Provide the (X, Y) coordinate of the cell's center where the given text is located.  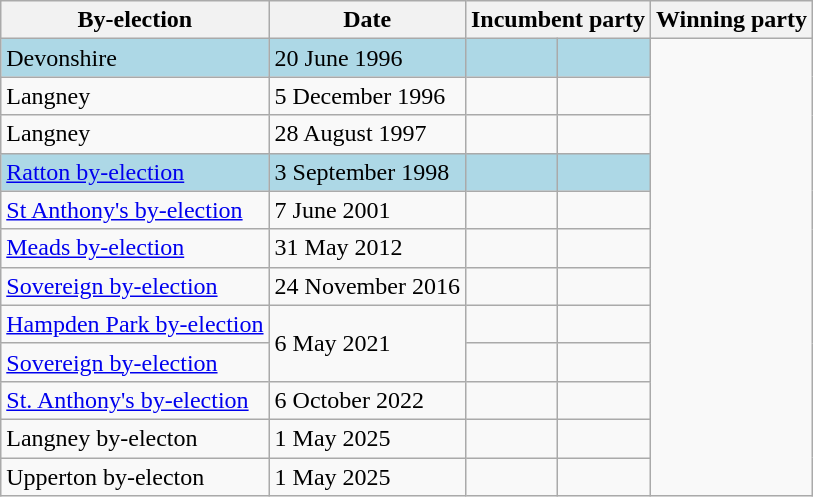
28 August 1997 (367, 134)
Devonshire (135, 58)
7 June 2001 (367, 210)
Langney by-electon (135, 438)
5 December 1996 (367, 96)
Upperton by-electon (135, 477)
St. Anthony's by-election (135, 400)
Winning party (732, 20)
24 November 2016 (367, 286)
Meads by-election (135, 248)
20 June 1996 (367, 58)
By-election (135, 20)
3 September 1998 (367, 172)
Ratton by-election (135, 172)
Date (367, 20)
Incumbent party (558, 20)
6 May 2021 (367, 343)
31 May 2012 (367, 248)
St Anthony's by-election (135, 210)
6 October 2022 (367, 400)
Hampden Park by-election (135, 324)
